Scan for the cell matching the given text and deliver its [X, Y] coordinate at center. 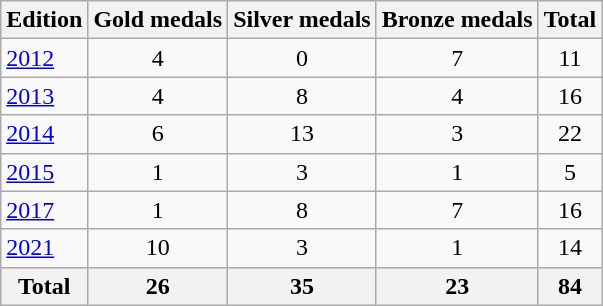
6 [158, 134]
23 [457, 286]
14 [570, 248]
2013 [44, 96]
2017 [44, 210]
Bronze medals [457, 20]
22 [570, 134]
26 [158, 286]
2012 [44, 58]
2021 [44, 248]
84 [570, 286]
Edition [44, 20]
10 [158, 248]
5 [570, 172]
Silver medals [302, 20]
35 [302, 286]
0 [302, 58]
Gold medals [158, 20]
13 [302, 134]
2014 [44, 134]
11 [570, 58]
2015 [44, 172]
